Locate the cell with the specified text and output its (x, y) center coordinate. 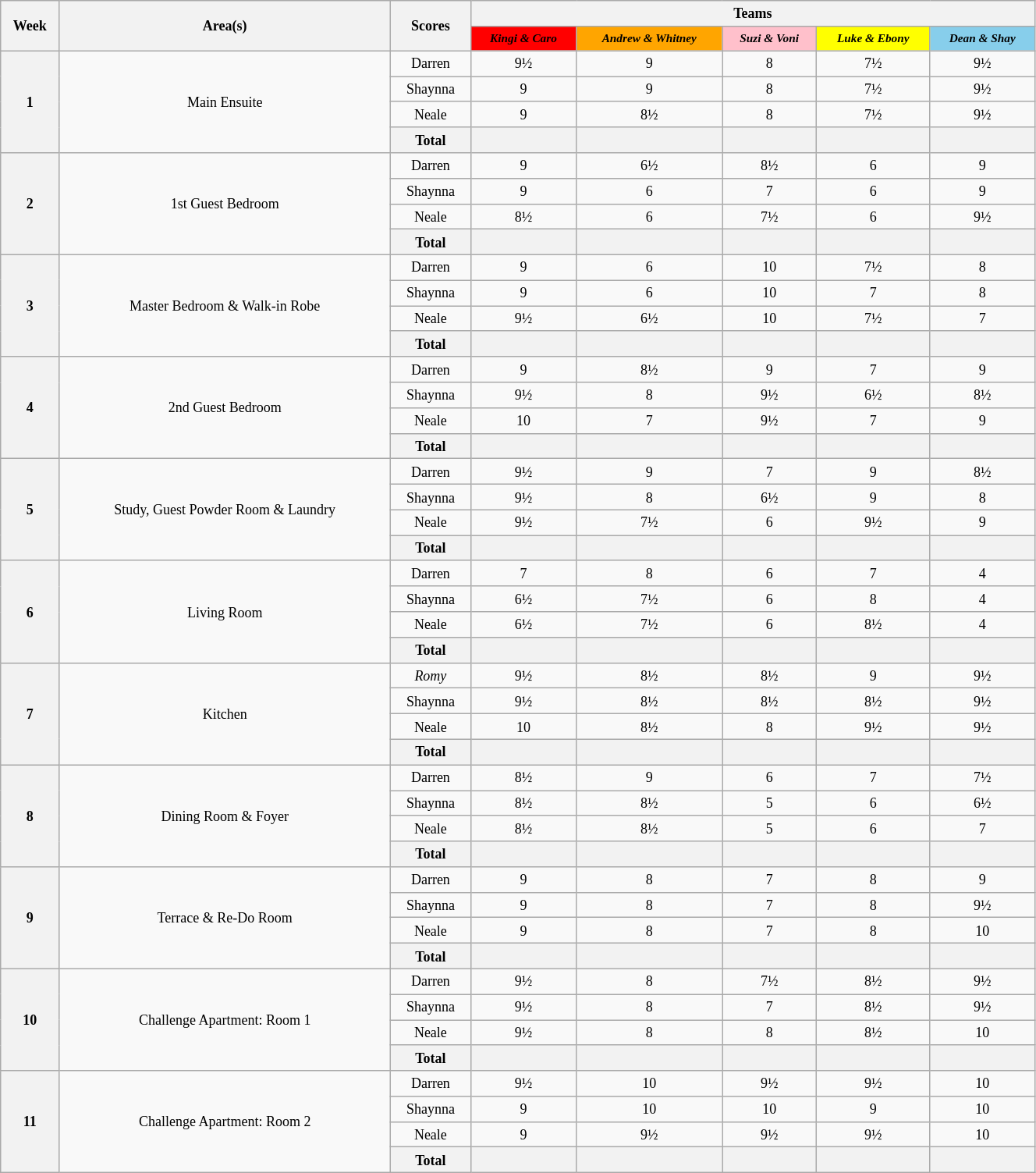
Kitchen (225, 713)
Scores (431, 26)
2nd Guest Bedroom (225, 407)
Dean & Shay (982, 38)
2 (30, 204)
1 (30, 101)
Challenge Apartment: Room 2 (225, 1122)
Luke & Ebony (874, 38)
Main Ensuite (225, 101)
Area(s) (225, 26)
Kingi & Caro (523, 38)
3 (30, 306)
1st Guest Bedroom (225, 204)
Master Bedroom & Walk-in Robe (225, 306)
Terrace & Re-Do Room (225, 918)
Challenge Apartment: Room 1 (225, 1019)
Romy (431, 676)
Study, Guest Powder Room & Laundry (225, 510)
Andrew & Whitney (649, 38)
11 (30, 1122)
Week (30, 26)
Dining Room & Foyer (225, 816)
Suzi & Voni (769, 38)
Teams (752, 14)
Living Room (225, 612)
